Search for the cell housing the specified text and yield its [X, Y] center coordinate. 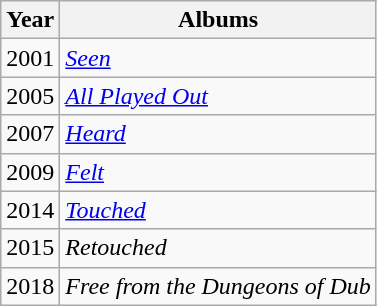
2005 [30, 96]
2018 [30, 286]
2014 [30, 210]
Heard [218, 134]
2007 [30, 134]
Free from the Dungeons of Dub [218, 286]
Felt [218, 172]
2009 [30, 172]
Touched [218, 210]
All Played Out [218, 96]
Year [30, 20]
2015 [30, 248]
2001 [30, 58]
Seen [218, 58]
Retouched [218, 248]
Albums [218, 20]
